Determine the (X, Y) coordinate at the center of the cell enclosing the given text.  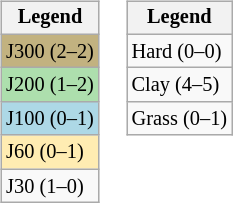
Grass (0–1) (180, 119)
Hard (0–0) (180, 51)
J300 (2–2) (50, 51)
Clay (4–5) (180, 85)
J30 (1–0) (50, 186)
J60 (0–1) (50, 152)
J200 (1–2) (50, 85)
J100 (0–1) (50, 119)
